Determine the [X, Y] coordinate at the center of the cell enclosing the given text.  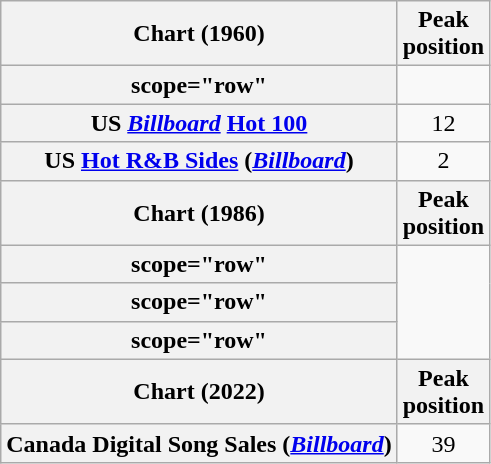
Chart (2022) [199, 392]
12 [443, 123]
US Billboard Hot 100 [199, 123]
US Hot R&B Sides (Billboard) [199, 161]
39 [443, 443]
2 [443, 161]
Canada Digital Song Sales (Billboard) [199, 443]
Chart (1960) [199, 34]
Chart (1986) [199, 212]
